Return (X, Y) of the center of cell containing provided text 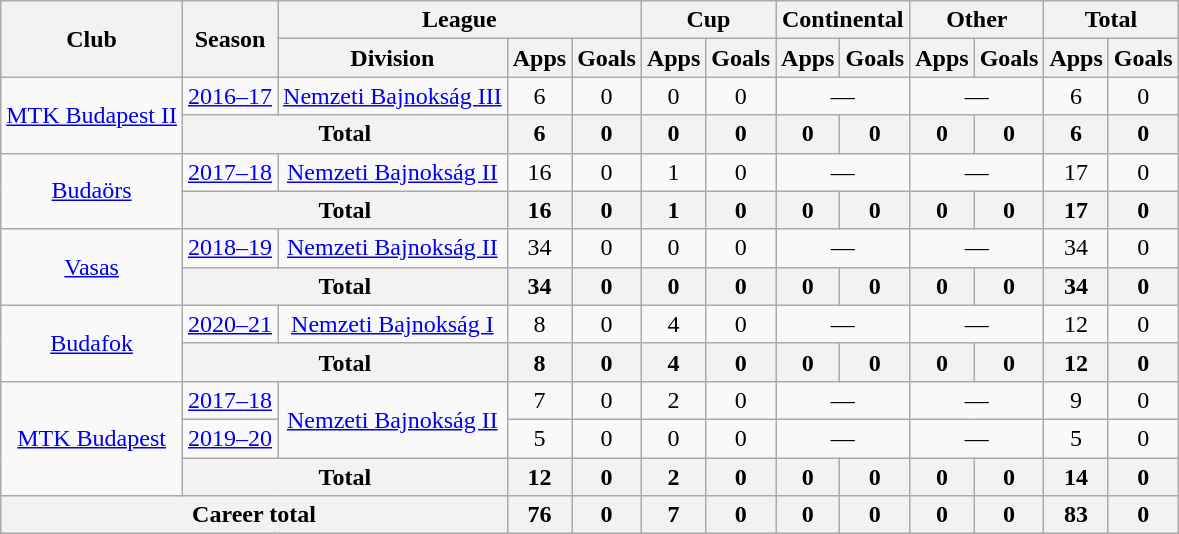
Nemzeti Bajnokság I (393, 324)
76 (539, 515)
2019–20 (230, 438)
MTK Budapest (92, 438)
Budaörs (92, 191)
Budafok (92, 343)
2020–21 (230, 324)
Vasas (92, 267)
MTK Budapest II (92, 115)
83 (1076, 515)
2016–17 (230, 96)
Season (230, 39)
14 (1076, 477)
Other (977, 20)
Cup (708, 20)
Continental (843, 20)
Division (393, 58)
Nemzeti Bajnokság III (393, 96)
Career total (254, 515)
League (460, 20)
9 (1076, 400)
2018–19 (230, 248)
Club (92, 39)
